Return (X, Y) of the center of cell containing provided text 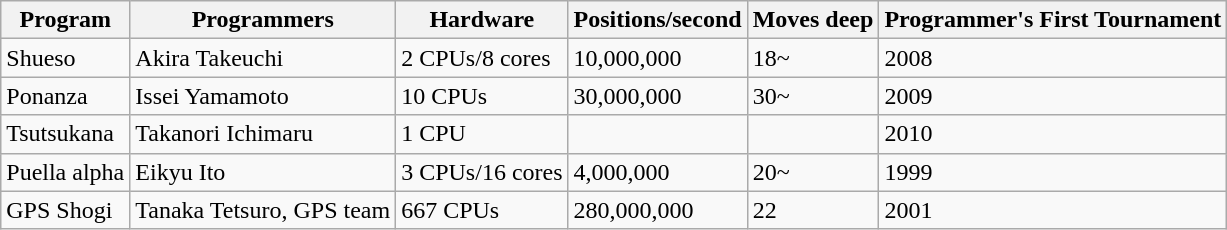
2008 (1053, 58)
667 CPUs (482, 210)
2001 (1053, 210)
22 (813, 210)
30,000,000 (658, 96)
Positions/second (658, 20)
Moves deep (813, 20)
20~ (813, 172)
2 CPUs/8 cores (482, 58)
30~ (813, 96)
1 CPU (482, 134)
Tanaka Tetsuro, GPS team (263, 210)
3 CPUs/16 cores (482, 172)
280,000,000 (658, 210)
10 CPUs (482, 96)
Tsutsukana (66, 134)
Ponanza (66, 96)
2010 (1053, 134)
Issei Yamamoto (263, 96)
Eikyu Ito (263, 172)
Hardware (482, 20)
Puella alpha (66, 172)
1999 (1053, 172)
18~ (813, 58)
10,000,000 (658, 58)
Akira Takeuchi (263, 58)
Programmers (263, 20)
4,000,000 (658, 172)
Shueso (66, 58)
Program (66, 20)
Programmer's First Tournament (1053, 20)
2009 (1053, 96)
GPS Shogi (66, 210)
Takanori Ichimaru (263, 134)
